Output the (x, y) coordinate of the center of the cell containing the given text.  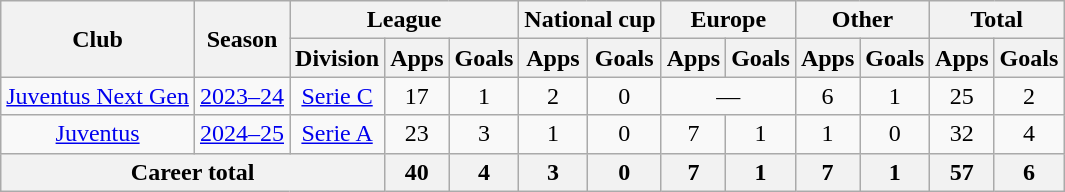
17 (417, 96)
— (728, 96)
57 (962, 172)
Europe (728, 20)
Serie C (338, 96)
2024–25 (242, 134)
23 (417, 134)
Other (862, 20)
Total (997, 20)
League (404, 20)
Career total (193, 172)
Juventus (98, 134)
40 (417, 172)
Juventus Next Gen (98, 96)
Season (242, 39)
Club (98, 39)
National cup (590, 20)
Serie A (338, 134)
2023–24 (242, 96)
25 (962, 96)
32 (962, 134)
Division (338, 58)
